Extract the [x, y] coordinate from the center of the cell holding the provided text.  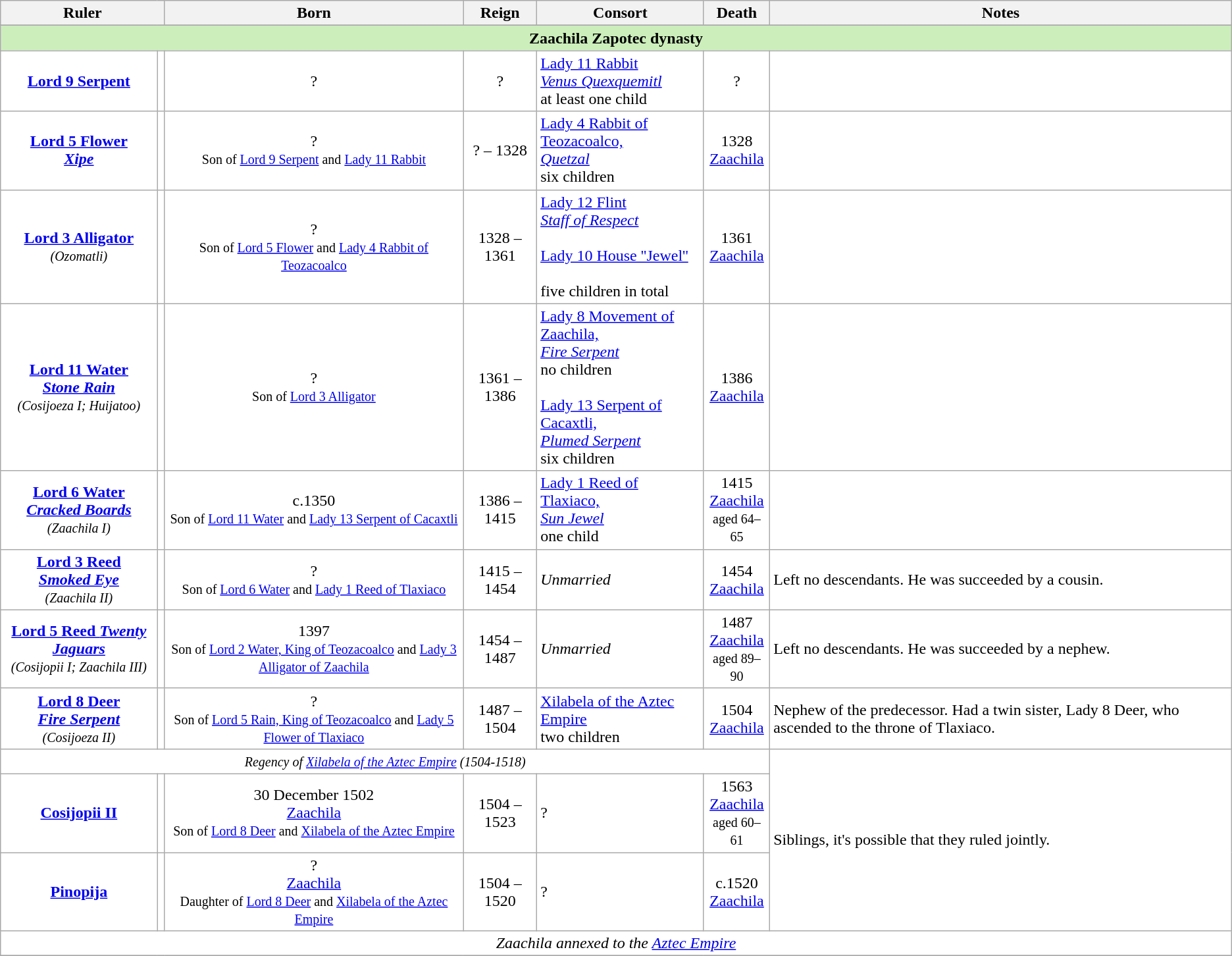
?Son of Lord 5 Flower and Lady 4 Rabbit of Teozacoalco [314, 246]
1328 – 1361 [500, 246]
Zaachila Zapotec dynasty [616, 38]
1487Zaachilaaged 89–90 [737, 649]
Regency of Xilabela of the Aztec Empire (1504-1518) [386, 761]
1454Zaachila [737, 579]
Notes [1001, 13]
? – 1328 [500, 150]
?Son of Lord 6 Water and Lady 1 Reed of Tlaxiaco [314, 579]
1563Zaachilaaged 60–61 [737, 812]
?Son of Lord 3 Alligator [314, 387]
1504Zaachila [737, 718]
Lady 11 RabbitVenus Quexquemitlat least one child [621, 81]
Consort [621, 13]
30 December 1502ZaachilaSon of Lord 8 Deer and Xilabela of the Aztec Empire [314, 812]
Reign [500, 13]
1386Zaachila [737, 387]
c.1350Son of Lord 11 Water and Lady 13 Serpent of Cacaxtli [314, 510]
Death [737, 13]
Lord 8 DeerFire Serpent(Cosijoeza II) [79, 718]
Siblings, it's possible that they ruled jointly. [1001, 839]
Xilabela of the Aztec Empiretwo children [621, 718]
1504 – 1523 [500, 812]
1361Zaachila [737, 246]
1361 – 1386 [500, 387]
c.1520Zaachila [737, 891]
Lady 8 Movement of Zaachila,Fire Serpentno childrenLady 13 Serpent of Cacaxtli,Plumed Serpentsix children [621, 387]
Lord 3 ReedSmoked Eye(Zaachila II) [79, 579]
Lord 5 FlowerXipe [79, 150]
Lord 5 Reed Twenty Jaguars(Cosijopii I; Zaachila III) [79, 649]
?ZaachilaDaughter of Lord 8 Deer and Xilabela of the Aztec Empire [314, 891]
Zaachila annexed to the Aztec Empire [616, 943]
1487 – 1504 [500, 718]
Ruler [83, 13]
1504 – 1520 [500, 891]
1328Zaachila [737, 150]
Lord 11 WaterStone Rain(Cosijoeza I; Huijatoo) [79, 387]
Left no descendants. He was succeeded by a cousin. [1001, 579]
1454 – 1487 [500, 649]
?Son of Lord 9 Serpent and Lady 11 Rabbit [314, 150]
Nephew of the predecessor. Had a twin sister, Lady 8 Deer, who ascended to the throne of Tlaxiaco. [1001, 718]
Pinopija [79, 891]
Lord 6 WaterCracked Boards(Zaachila I) [79, 510]
1415 – 1454 [500, 579]
Left no descendants. He was succeeded by a nephew. [1001, 649]
Born [314, 13]
Lord 3 Alligator(Ozomatli) [79, 246]
?Son of Lord 5 Rain, King of Teozacoalco and Lady 5 Flower of Tlaxiaco [314, 718]
Lord 9 Serpent [79, 81]
Lady 4 Rabbit of Teozacoalco,Quetzalsix children [621, 150]
Lady 12 FlintStaff of RespectLady 10 House ''Jewel''five children in total [621, 246]
Cosijopii II [79, 812]
1397Son of Lord 2 Water, King of Teozacoalco and Lady 3 Alligator of Zaachila [314, 649]
1415Zaachilaaged 64–65 [737, 510]
Lady 1 Reed of Tlaxiaco,Sun Jewelone child [621, 510]
1386 – 1415 [500, 510]
